Extract the [X, Y] coordinate from the center of the cell holding the provided text.  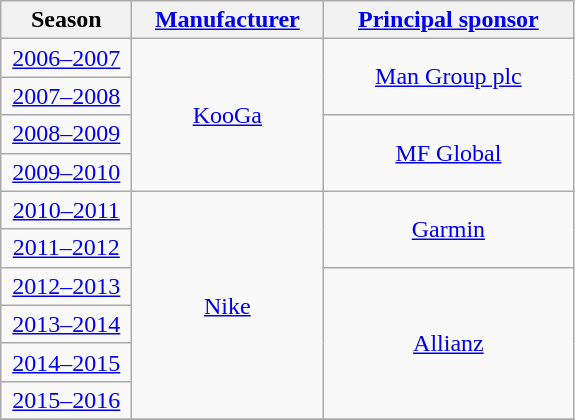
2010–2011 [66, 210]
2008–2009 [66, 134]
2006–2007 [66, 58]
MF Global [448, 153]
2011–2012 [66, 248]
Manufacturer [228, 20]
2007–2008 [66, 96]
Season [66, 20]
2015–2016 [66, 400]
Nike [228, 305]
2014–2015 [66, 362]
2009–2010 [66, 172]
Man Group plc [448, 77]
Garmin [448, 229]
2013–2014 [66, 324]
2012–2013 [66, 286]
Allianz [448, 343]
Principal sponsor [448, 20]
KooGa [228, 115]
